Scan for the cell matching the given text and deliver its [X, Y] coordinate at center. 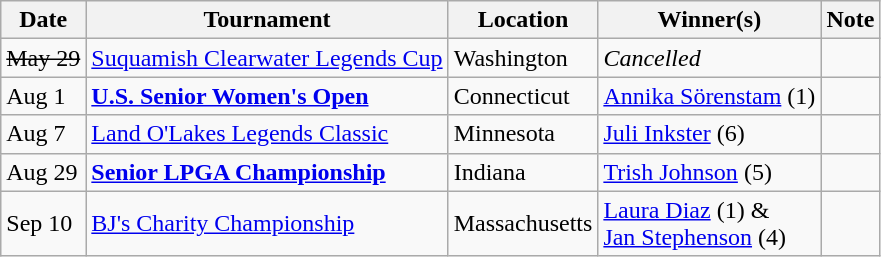
Juli Inkster (6) [710, 134]
Aug 7 [44, 134]
Minnesota [523, 134]
Senior LPGA Championship [267, 172]
May 29 [44, 58]
Suquamish Clearwater Legends Cup [267, 58]
Indiana [523, 172]
Land O'Lakes Legends Classic [267, 134]
Note [850, 20]
Trish Johnson (5) [710, 172]
Aug 1 [44, 96]
Laura Diaz (1) & Jan Stephenson (4) [710, 224]
Washington [523, 58]
Massachusetts [523, 224]
Annika Sörenstam (1) [710, 96]
Cancelled [710, 58]
Winner(s) [710, 20]
Sep 10 [44, 224]
Connecticut [523, 96]
Aug 29 [44, 172]
U.S. Senior Women's Open [267, 96]
BJ's Charity Championship [267, 224]
Tournament [267, 20]
Date [44, 20]
Location [523, 20]
